Detect which cell encompasses the target text, then output its (x, y) center coordinate. 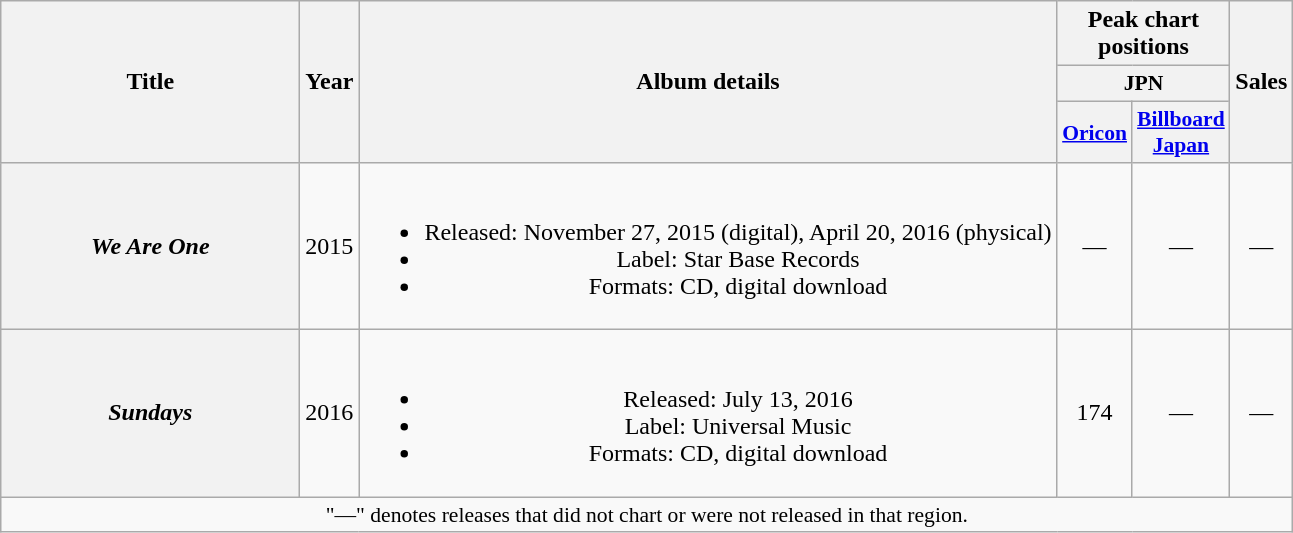
Title (150, 82)
Billboard Japan (1181, 132)
JPN (1144, 84)
Year (330, 82)
Sales (1262, 82)
We Are One (150, 246)
Peak chart positions (1144, 34)
"—" denotes releases that did not chart or were not released in that region. (647, 515)
Released: July 13, 2016Label: Universal MusicFormats: CD, digital download (708, 414)
Album details (708, 82)
Sundays (150, 414)
2016 (330, 414)
174 (1094, 414)
Oricon (1094, 132)
Released: November 27, 2015 (digital), April 20, 2016 (physical)Label: Star Base RecordsFormats: CD, digital download (708, 246)
2015 (330, 246)
